Capture the cell that displays the provided text and extract its [x, y] central coordinate. 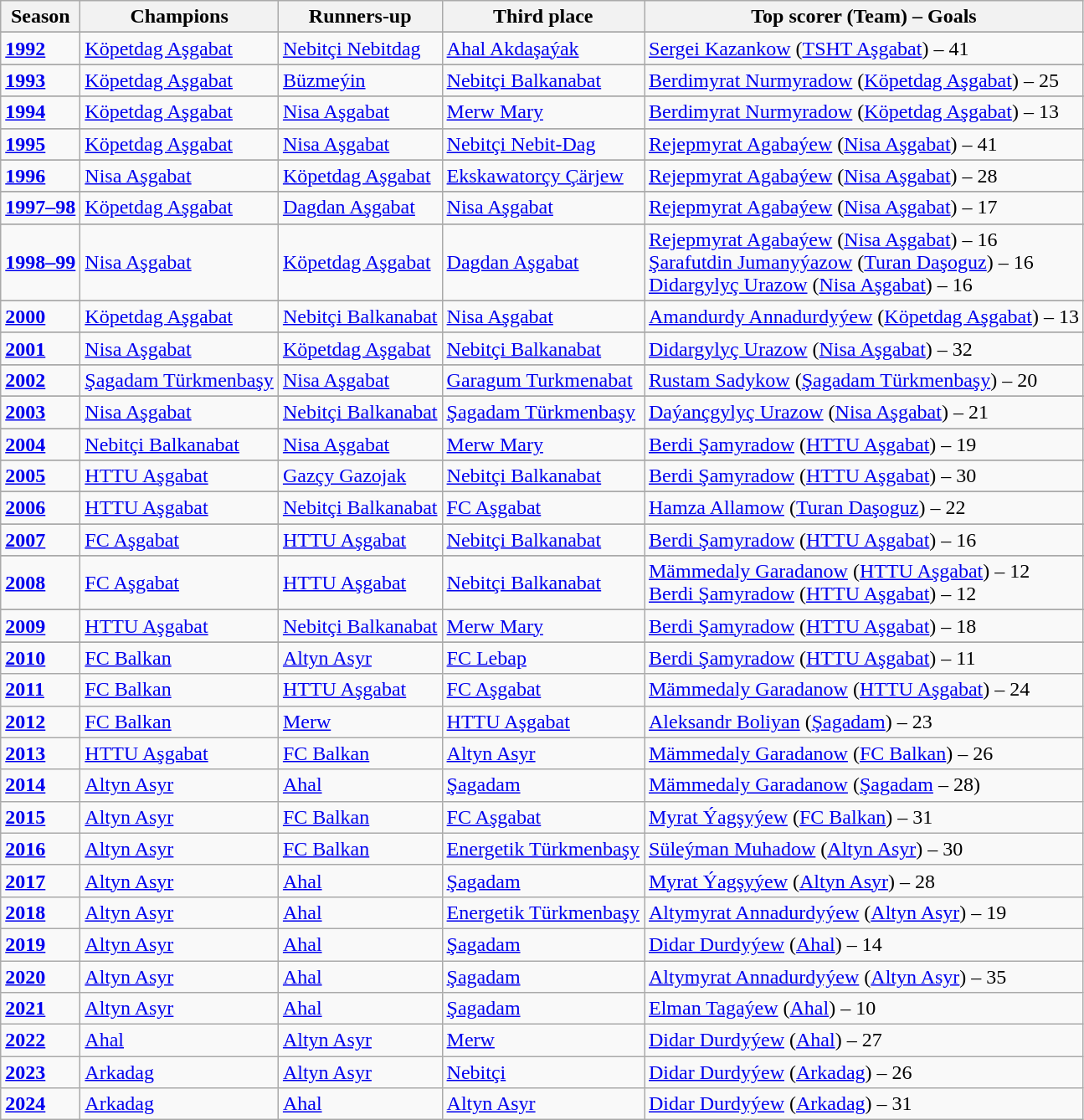
1992 [40, 49]
Aleksandr Boliyan (Şagadam) – 23 [864, 722]
Top scorer (Team) – Goals [864, 17]
2015 [40, 817]
2013 [40, 753]
2011 [40, 690]
2022 [40, 1040]
Didar Durdyýew (Arkadag) – 31 [864, 1104]
Hamza Allamow (Turan Daşoguz) – 22 [864, 508]
2004 [40, 444]
Season [40, 17]
Didar Durdyýew (Arkadag) – 26 [864, 1072]
Mämmedaly Garadanow (FC Balkan) – 26 [864, 753]
2024 [40, 1104]
1993 [40, 80]
Büzmeýin [360, 80]
Didar Durdyýew (Ahal) – 14 [864, 944]
Elman Tagaýew (Ahal) – 10 [864, 1009]
2007 [40, 540]
Mämmedaly Garadanow (HTTU Aşgabat) – 12 Berdi Şamyradow (HTTU Aşgabat) – 12 [864, 583]
2008 [40, 583]
Mämmedaly Garadanow (Şagadam – 28) [864, 785]
Berdi Şamyradow (HTTU Aşgabat) – 30 [864, 476]
2009 [40, 626]
Rejepmyrat Agabaýew (Nisa Aşgabat) – 41 [864, 144]
Daýançgylyç Urazow (Nisa Aşgabat) – 21 [864, 412]
Myrat Ýagşyýew (FC Balkan) – 31 [864, 817]
2017 [40, 881]
2006 [40, 508]
2010 [40, 658]
2016 [40, 849]
1994 [40, 112]
Ekskawatorçy Çärjew [542, 176]
Berdi Şamyradow (HTTU Aşgabat) – 19 [864, 444]
Berdi Şamyradow (HTTU Aşgabat) – 11 [864, 658]
1998–99 [40, 262]
Altymyrat Annadurdyýew (Altyn Asyr) – 19 [864, 912]
Myrat Ýagşyýew (Altyn Asyr) – 28 [864, 881]
1995 [40, 144]
2012 [40, 722]
Rejepmyrat Agabaýew (Nisa Aşgabat) – 16 Şarafutdin Jumanyýazow (Turan Daşoguz) – 16 Didargylyç Urazow (Nisa Aşgabat) – 16 [864, 262]
2005 [40, 476]
Mämmedaly Garadanow (HTTU Aşgabat) – 24 [864, 690]
Ahal Akdaşaýak [542, 49]
2002 [40, 380]
Garagum Turkmenabat [542, 380]
Didargylyç Urazow (Nisa Aşgabat) – 32 [864, 348]
Berdimyrat Nurmyradow (Köpetdag Aşgabat) – 25 [864, 80]
Didar Durdyýew (Ahal) – 27 [864, 1040]
Champions [179, 17]
1997–98 [40, 208]
Berdi Şamyradow (HTTU Aşgabat) – 16 [864, 540]
2019 [40, 944]
Nebitçi Nebit-Dag [542, 144]
Runners-up [360, 17]
2014 [40, 785]
Rejepmyrat Agabaýew (Nisa Aşgabat) – 17 [864, 208]
Gazçy Gazojak [360, 476]
2021 [40, 1009]
2000 [40, 316]
Nebitçi Nebitdag [360, 49]
Third place [542, 17]
2023 [40, 1072]
Amandurdy Annadurdyýew (Köpetdag Aşgabat) – 13 [864, 316]
Berdi Şamyradow (HTTU Aşgabat) – 18 [864, 626]
Rejepmyrat Agabaýew (Nisa Aşgabat) – 28 [864, 176]
Nebitçi [542, 1072]
Altymyrat Annadurdyýew (Altyn Asyr) – 35 [864, 977]
1996 [40, 176]
2020 [40, 977]
FC Lebap [542, 658]
2001 [40, 348]
Süleýman Muhadow (Altyn Asyr) – 30 [864, 849]
Berdimyrat Nurmyradow (Köpetdag Aşgabat) – 13 [864, 112]
Rustam Sadykow (Şagadam Türkmenbaşy) – 20 [864, 380]
2003 [40, 412]
Sergei Kazankow (TSHT Aşgabat) – 41 [864, 49]
2018 [40, 912]
